Scan for the cell matching the given text and deliver its [x, y] coordinate at center. 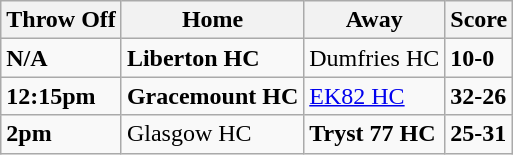
EK82 HC [374, 96]
N/A [62, 58]
Glasgow HC [212, 134]
Tryst 77 HC [374, 134]
10-0 [479, 58]
Score [479, 20]
Dumfries HC [374, 58]
Home [212, 20]
Gracemount HC [212, 96]
25-31 [479, 134]
Liberton HC [212, 58]
Throw Off [62, 20]
Away [374, 20]
32-26 [479, 96]
12:15pm [62, 96]
2pm [62, 134]
